Identify which cell holds the provided text, then report its (X, Y) central coordinate. 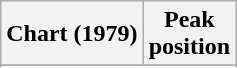
Chart (1979) (72, 34)
Peakposition (189, 34)
